For the text-containing cell, return its midpoint in (x, y) coordinate format. 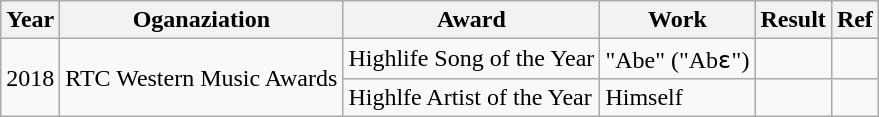
Result (793, 20)
RTC Western Music Awards (202, 78)
Highlife Song of the Year (472, 59)
2018 (30, 78)
Himself (678, 97)
Oganaziation (202, 20)
Ref (854, 20)
Award (472, 20)
Year (30, 20)
Work (678, 20)
"Abe" ("Abɛ") (678, 59)
Highlfe Artist of the Year (472, 97)
